Detect which cell encompasses the target text, then output its [x, y] center coordinate. 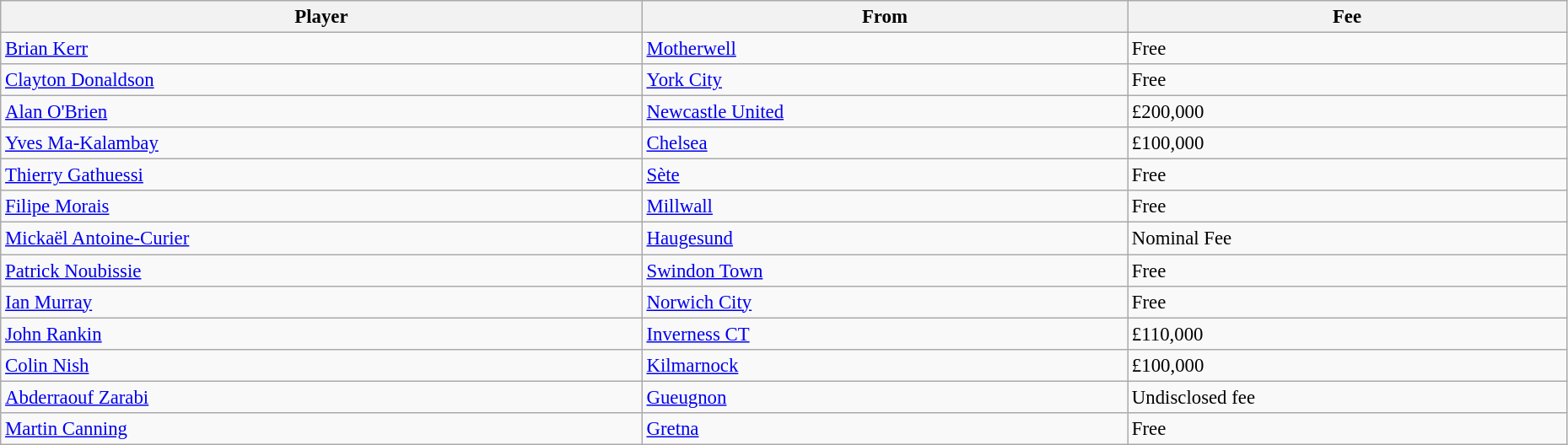
Undisclosed fee [1348, 397]
Colin Nish [321, 365]
Mickaël Antoine-Curier [321, 239]
Gueugnon [884, 397]
Kilmarnock [884, 365]
Chelsea [884, 143]
Patrick Noubissie [321, 271]
Clayton Donaldson [321, 80]
Haugesund [884, 239]
Yves Ma-Kalambay [321, 143]
John Rankin [321, 334]
Brian Kerr [321, 49]
Ian Murray [321, 302]
Filipe Morais [321, 206]
Player [321, 17]
Gretna [884, 429]
From [884, 17]
Nominal Fee [1348, 239]
Alan O'Brien [321, 112]
Abderraouf Zarabi [321, 397]
£200,000 [1348, 112]
Newcastle United [884, 112]
£110,000 [1348, 334]
Millwall [884, 206]
Norwich City [884, 302]
York City [884, 80]
Motherwell [884, 49]
Thierry Gathuessi [321, 175]
Inverness CT [884, 334]
Martin Canning [321, 429]
Swindon Town [884, 271]
Fee [1348, 17]
Sète [884, 175]
